Provide the (x, y) coordinate of the cell's center where the given text is located.  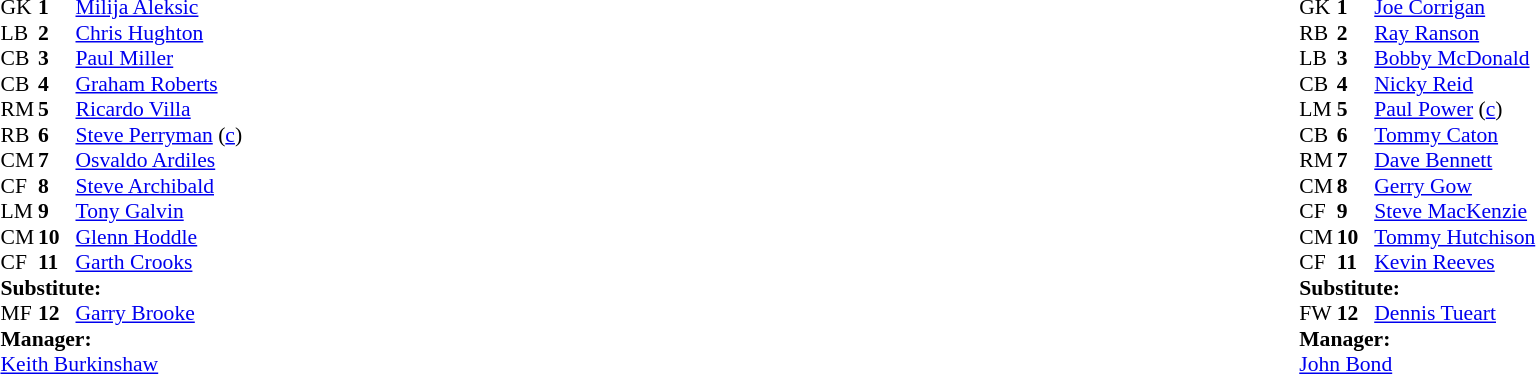
Ray Ranson (1454, 33)
Steve Archibald (160, 186)
Ricardo Villa (160, 109)
Paul Power (c) (1454, 109)
Gerry Gow (1454, 186)
Tommy Caton (1454, 135)
Dave Bennett (1454, 161)
Kevin Reeves (1454, 263)
Graham Roberts (160, 84)
Steve Perryman (c) (160, 135)
Glenn Hoddle (160, 237)
Nicky Reid (1454, 84)
Osvaldo Ardiles (160, 161)
Steve MacKenzie (1454, 211)
FW (1318, 313)
Garry Brooke (160, 313)
Tony Galvin (160, 211)
Garth Crooks (160, 263)
Bobby McDonald (1454, 59)
Chris Hughton (160, 33)
Tommy Hutchison (1454, 237)
Paul Miller (160, 59)
MF (19, 313)
Dennis Tueart (1454, 313)
